Identify which cell holds the provided text, then report its [x, y] central coordinate. 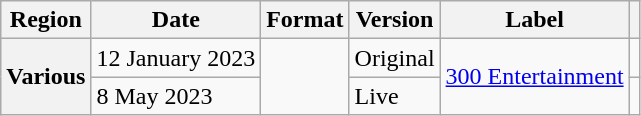
8 May 2023 [176, 96]
12 January 2023 [176, 58]
Original [394, 58]
Various [46, 77]
Date [176, 20]
Version [394, 20]
Label [534, 20]
300 Entertainment [534, 77]
Live [394, 96]
Format [305, 20]
Region [46, 20]
